Extract the (x, y) coordinate from the center of the cell holding the provided text.  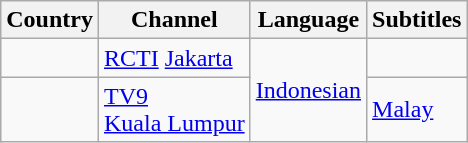
RCTI Jakarta (174, 58)
Channel (174, 20)
TV9Kuala Lumpur (174, 110)
Language (308, 20)
Subtitles (417, 20)
Country (50, 20)
Indonesian (308, 90)
Malay (417, 110)
